Pinpoint the cell where the given text exists, returning its [X, Y] midpoint coordinate. 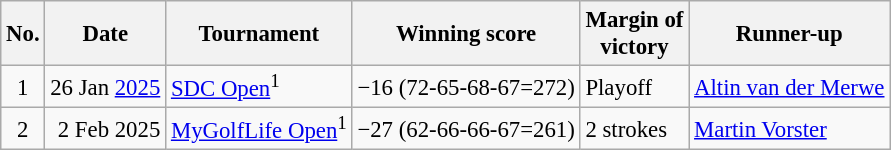
2 [23, 129]
2 strokes [634, 129]
Tournament [259, 34]
No. [23, 34]
−27 (62-66-66-67=261) [466, 129]
Martin Vorster [790, 129]
Margin ofvictory [634, 34]
Winning score [466, 34]
SDC Open1 [259, 87]
MyGolfLife Open1 [259, 129]
−16 (72-65-68-67=272) [466, 87]
1 [23, 87]
Altin van der Merwe [790, 87]
Playoff [634, 87]
Runner-up [790, 34]
26 Jan 2025 [106, 87]
Date [106, 34]
2 Feb 2025 [106, 129]
